Provide the (x, y) coordinate of the cell's center where the given text is located.  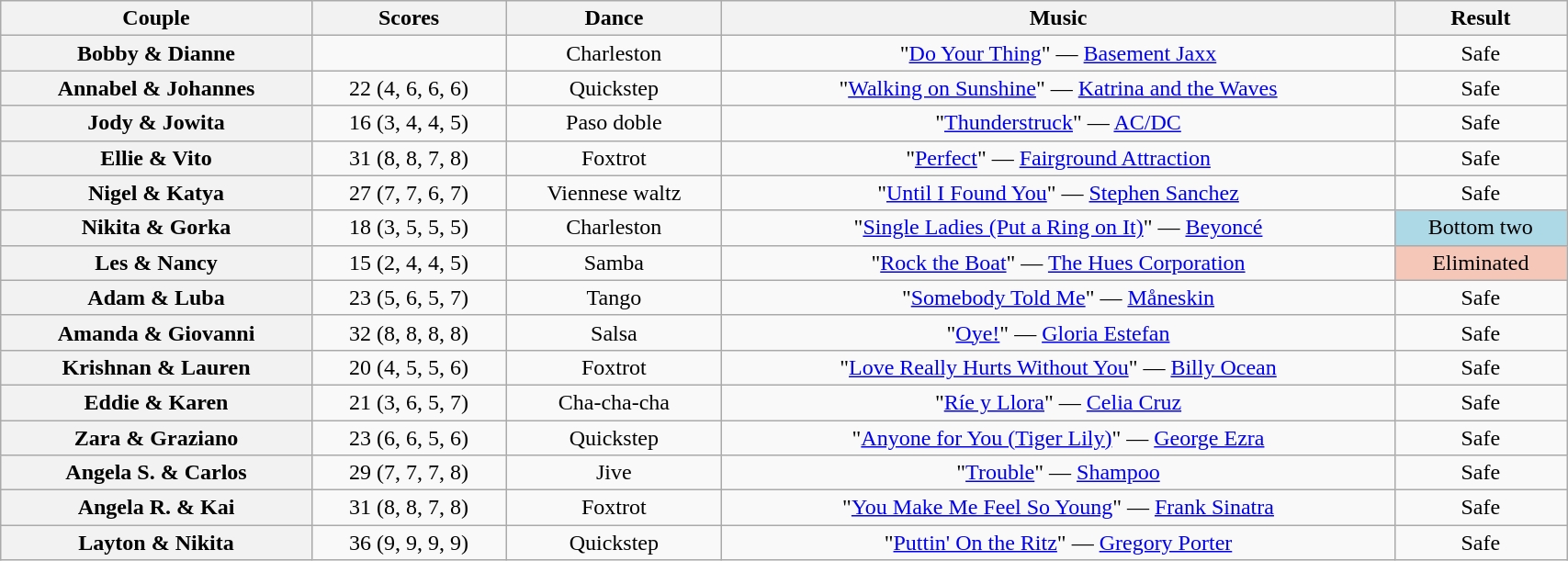
"Anyone for You (Tiger Lily)" — George Ezra (1058, 438)
23 (5, 6, 5, 7) (408, 297)
"Puttin' On the Ritz" — Gregory Porter (1058, 543)
29 (7, 7, 7, 8) (408, 473)
Adam & Luba (156, 297)
Eddie & Karen (156, 402)
Annabel & Johannes (156, 88)
"You Make Me Feel So Young" — Frank Sinatra (1058, 508)
"Trouble" — Shampoo (1058, 473)
"Single Ladies (Put a Ring on It)" — Beyoncé (1058, 228)
"Rock the Boat" — The Hues Corporation (1058, 263)
Tango (614, 297)
Ellie & Vito (156, 158)
21 (3, 6, 5, 7) (408, 402)
23 (6, 6, 5, 6) (408, 438)
"Thunderstruck" — AC/DC (1058, 123)
Zara & Graziano (156, 438)
Paso doble (614, 123)
Scores (408, 18)
"Walking on Sunshine" — Katrina and the Waves (1058, 88)
Bottom two (1481, 228)
Viennese waltz (614, 193)
Jive (614, 473)
Nigel & Katya (156, 193)
22 (4, 6, 6, 6) (408, 88)
Nikita & Gorka (156, 228)
"Somebody Told Me" — Måneskin (1058, 297)
36 (9, 9, 9, 9) (408, 543)
16 (3, 4, 4, 5) (408, 123)
"Oye!" — Gloria Estefan (1058, 332)
Amanda & Giovanni (156, 332)
Dance (614, 18)
18 (3, 5, 5, 5) (408, 228)
Music (1058, 18)
Jody & Jowita (156, 123)
Les & Nancy (156, 263)
20 (4, 5, 5, 6) (408, 367)
Eliminated (1481, 263)
Result (1481, 18)
15 (2, 4, 4, 5) (408, 263)
Layton & Nikita (156, 543)
Bobby & Dianne (156, 53)
"Do Your Thing" — Basement Jaxx (1058, 53)
"Ríe y Llora" — Celia Cruz (1058, 402)
Angela S. & Carlos (156, 473)
"Perfect" — Fairground Attraction (1058, 158)
32 (8, 8, 8, 8) (408, 332)
Couple (156, 18)
Samba (614, 263)
27 (7, 7, 6, 7) (408, 193)
Salsa (614, 332)
"Love Really Hurts Without You" — Billy Ocean (1058, 367)
Cha-cha-cha (614, 402)
Angela R. & Kai (156, 508)
"Until I Found You" — Stephen Sanchez (1058, 193)
Krishnan & Lauren (156, 367)
